Output the (x, y) coordinate of the center of the cell containing the given text.  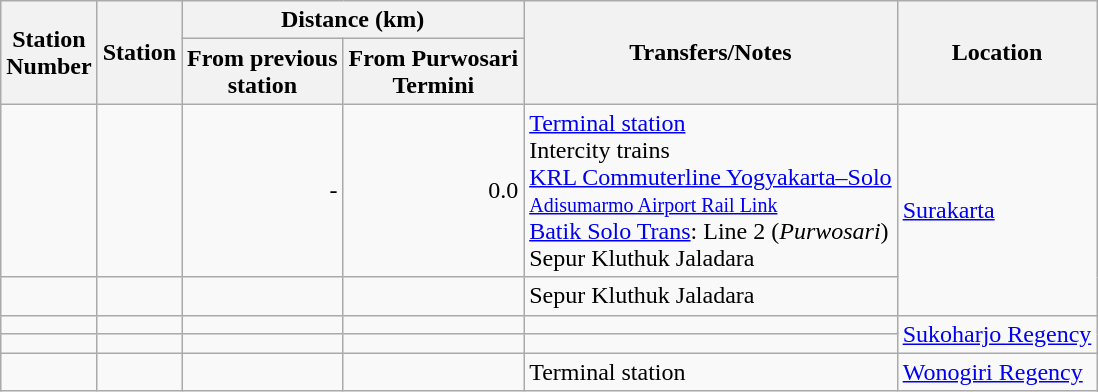
Surakarta (997, 210)
Station (139, 52)
0.0 (434, 190)
- (263, 190)
Distance (km) (353, 20)
Location (997, 52)
Terminal station (711, 372)
From previousstation (263, 72)
StationNumber (49, 52)
Sukoharjo Regency (997, 334)
From PurwosariTermini (434, 72)
Sepur Kluthuk Jaladara (711, 296)
Wonogiri Regency (997, 372)
Transfers/Notes (711, 52)
